Locate the cell with the specified text and output its (x, y) center coordinate. 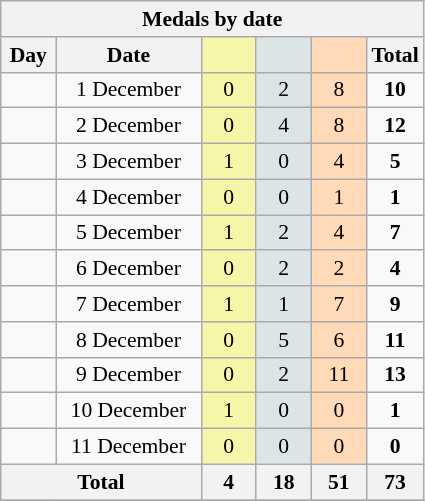
2 December (128, 126)
12 (394, 126)
10 December (128, 411)
73 (394, 482)
10 (394, 90)
6 December (128, 269)
1 December (128, 90)
6 (338, 340)
11 December (128, 447)
3 December (128, 162)
4 December (128, 197)
Date (128, 55)
5 December (128, 233)
Day (28, 55)
9 (394, 304)
9 December (128, 375)
8 December (128, 340)
13 (394, 375)
7 December (128, 304)
51 (338, 482)
Medals by date (212, 19)
18 (284, 482)
